Return the (X, Y) coordinate for the center point of the cell that contains the specified text.  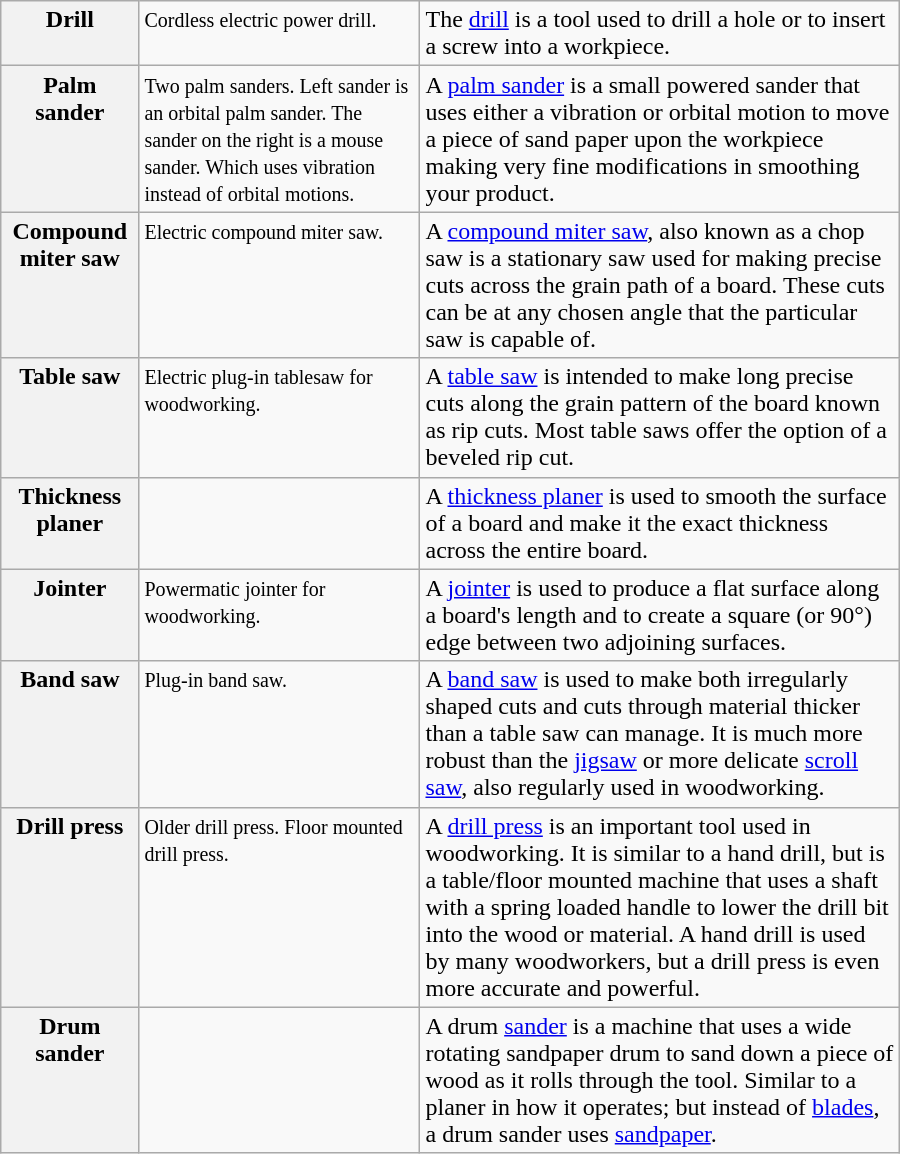
Jointer (70, 615)
Cordless electric power drill. (280, 34)
Electric compound miter saw. (280, 285)
Drill press (70, 907)
Two palm sanders. Left sander is an orbital palm sander. The sander on the right is a mouse sander. Which uses vibration instead of orbital motions. (280, 139)
Compound miter saw (70, 285)
Plug-in band saw. (280, 734)
Table saw (70, 418)
Electric plug-in tablesaw for woodworking. (280, 418)
Band saw (70, 734)
Powermatic jointer for woodworking. (280, 615)
A jointer is used to produce a flat surface along a board's length and to create a square (or 90°) edge between two adjoining surfaces. (660, 615)
A thickness planer is used to smooth the surface of a board and make it the exact thickness across the entire board. (660, 523)
Drill (70, 34)
Thickness planer (70, 523)
Palm sander (70, 139)
Drum sander (70, 1080)
Older drill press. Floor mounted drill press. (280, 907)
The drill is a tool used to drill a hole or to insert a screw into a workpiece. (660, 34)
